Capture the cell that displays the provided text and extract its (x, y) central coordinate. 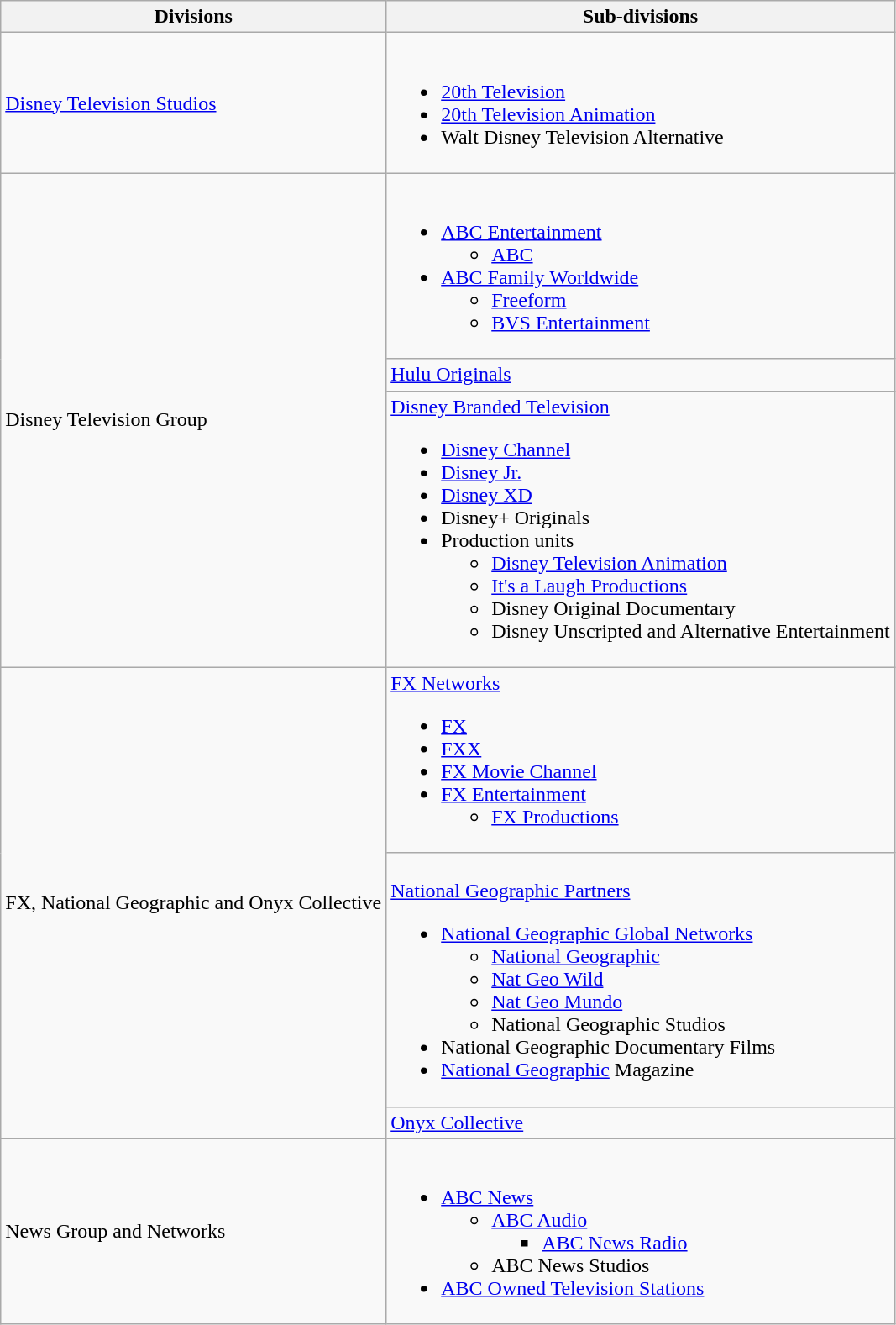
20th Television20th Television AnimationWalt Disney Television Alternative (641, 103)
Sub-divisions (641, 17)
News Group and Networks (193, 1232)
FX, National Geographic and Onyx Collective (193, 902)
Divisions (193, 17)
Hulu Originals (641, 375)
Onyx Collective (641, 1123)
FX NetworksFXFXXFX Movie ChannelFX EntertainmentFX Productions (641, 760)
ABC NewsABC AudioABC News RadioABC News StudiosABC Owned Television Stations (641, 1232)
Disney Television Group (193, 420)
Disney Television Studios (193, 103)
ABC EntertainmentABCABC Family WorldwideFreeformBVS Entertainment (641, 266)
